Provide the (X, Y) coordinate of the cell's center where the given text is located.  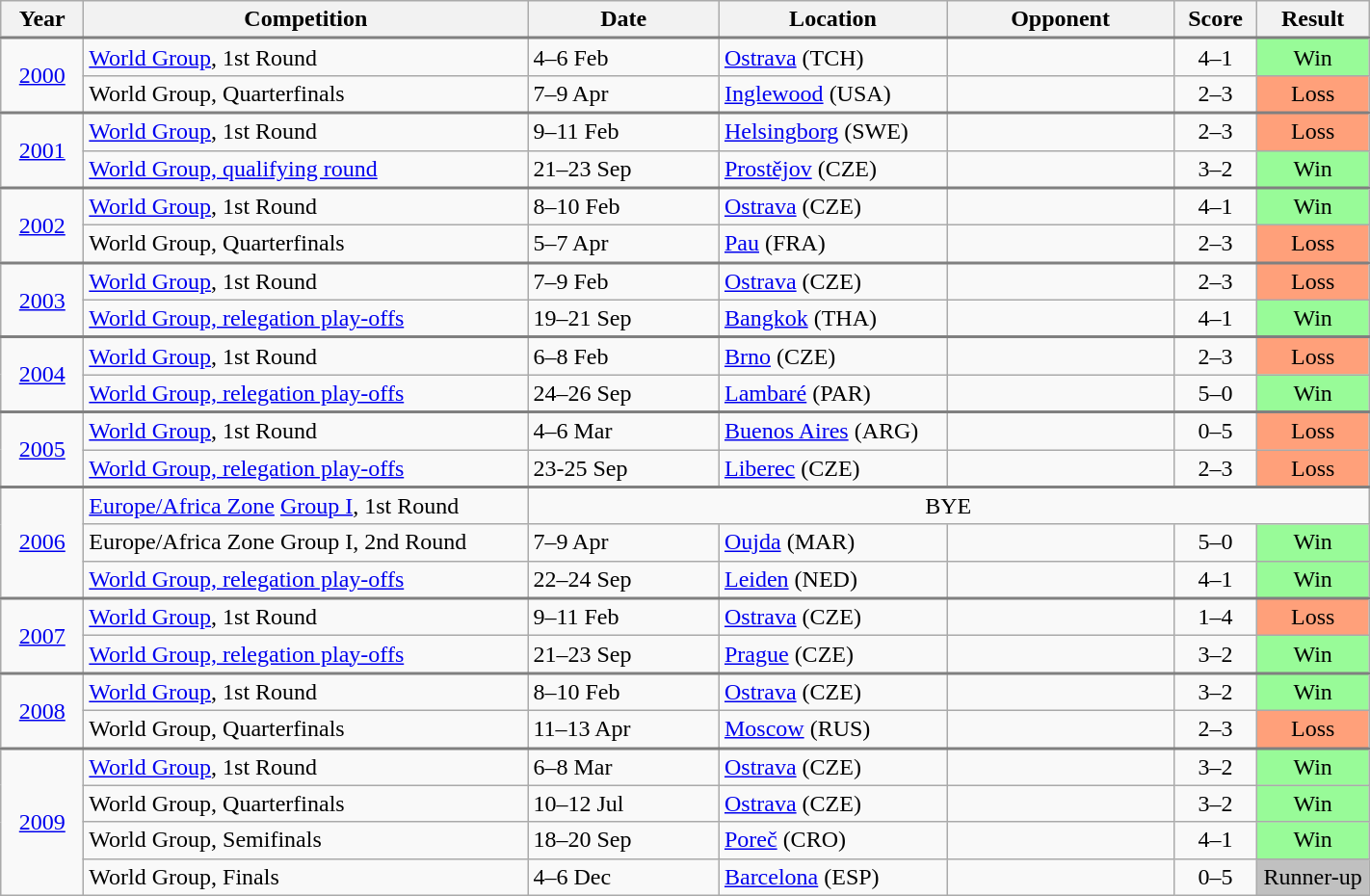
Competition (306, 19)
Score (1216, 19)
Year (42, 19)
Europe/Africa Zone Group I, 1st Round (306, 505)
Date (624, 19)
6–8 Mar (624, 767)
11–13 Apr (624, 728)
Prostějov (CZE) (832, 170)
Pau (FRA) (832, 245)
BYE (948, 505)
23-25 Sep (624, 468)
1–4 (1216, 617)
Opponent (1060, 19)
Location (832, 19)
Leiden (NED) (832, 580)
Europe/Africa Zone Group I, 2nd Round (306, 542)
2006 (42, 542)
Runner-up (1313, 877)
2002 (42, 225)
19–21 Sep (624, 318)
Poreč (CRO) (832, 840)
2008 (42, 711)
Bangkok (THA) (832, 318)
Inglewood (USA) (832, 94)
Moscow (RUS) (832, 728)
24–26 Sep (624, 393)
World Group, qualifying round (306, 170)
4–6 Dec (624, 877)
5–7 Apr (624, 245)
Liberec (CZE) (832, 468)
Oujda (MAR) (832, 542)
4–6 Feb (624, 58)
Helsingborg (SWE) (832, 131)
Result (1313, 19)
2007 (42, 636)
6–8 Feb (624, 356)
18–20 Sep (624, 840)
10–12 Jul (624, 804)
Ostrava (TCH) (832, 58)
Buenos Aires (ARG) (832, 432)
Lambaré (PAR) (832, 393)
2001 (42, 150)
2000 (42, 76)
Prague (CZE) (832, 655)
4–6 Mar (624, 432)
2005 (42, 450)
World Group, Finals (306, 877)
7–9 Feb (624, 281)
World Group, Semifinals (306, 840)
2009 (42, 821)
Barcelona (ESP) (832, 877)
Brno (CZE) (832, 356)
2004 (42, 375)
2003 (42, 300)
22–24 Sep (624, 580)
